Scan for the cell matching the given text and deliver its [X, Y] coordinate at center. 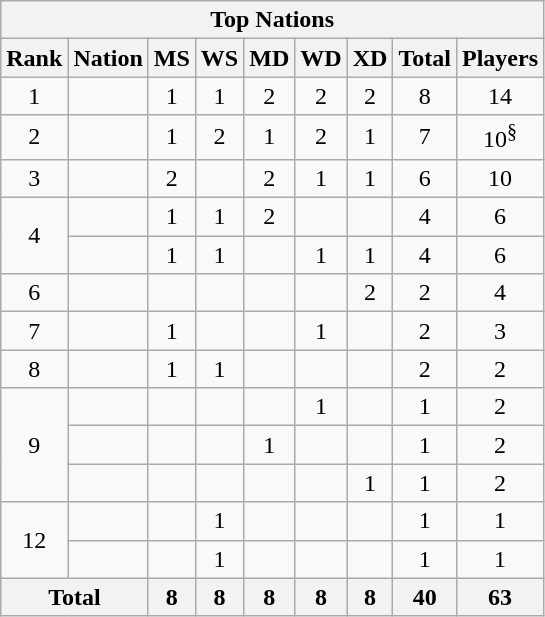
MS [172, 58]
14 [500, 96]
10 [500, 178]
WS [219, 58]
Top Nations [272, 20]
40 [425, 597]
Nation [108, 58]
12 [34, 540]
XD [370, 58]
Rank [34, 58]
63 [500, 597]
Players [500, 58]
9 [34, 445]
10§ [500, 138]
MD [270, 58]
WD [321, 58]
